Detect which cell encompasses the target text, then output its (x, y) center coordinate. 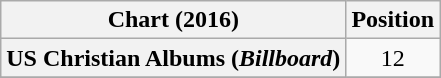
US Christian Albums (Billboard) (174, 58)
Chart (2016) (174, 20)
Position (393, 20)
12 (393, 58)
